Find where the given text appears and provide that cell's center as (x, y) coordinate. 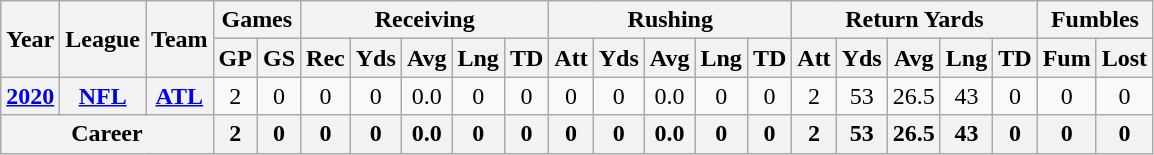
ATL (180, 96)
League (103, 39)
Fumbles (1094, 20)
Games (256, 20)
Rec (326, 58)
Lost (1124, 58)
Rushing (670, 20)
Fum (1066, 58)
GS (278, 58)
2020 (30, 96)
Receiving (425, 20)
Career (107, 134)
Year (30, 39)
GP (235, 58)
Team (180, 39)
NFL (103, 96)
Return Yards (914, 20)
